Capture the cell that displays the provided text and extract its (X, Y) central coordinate. 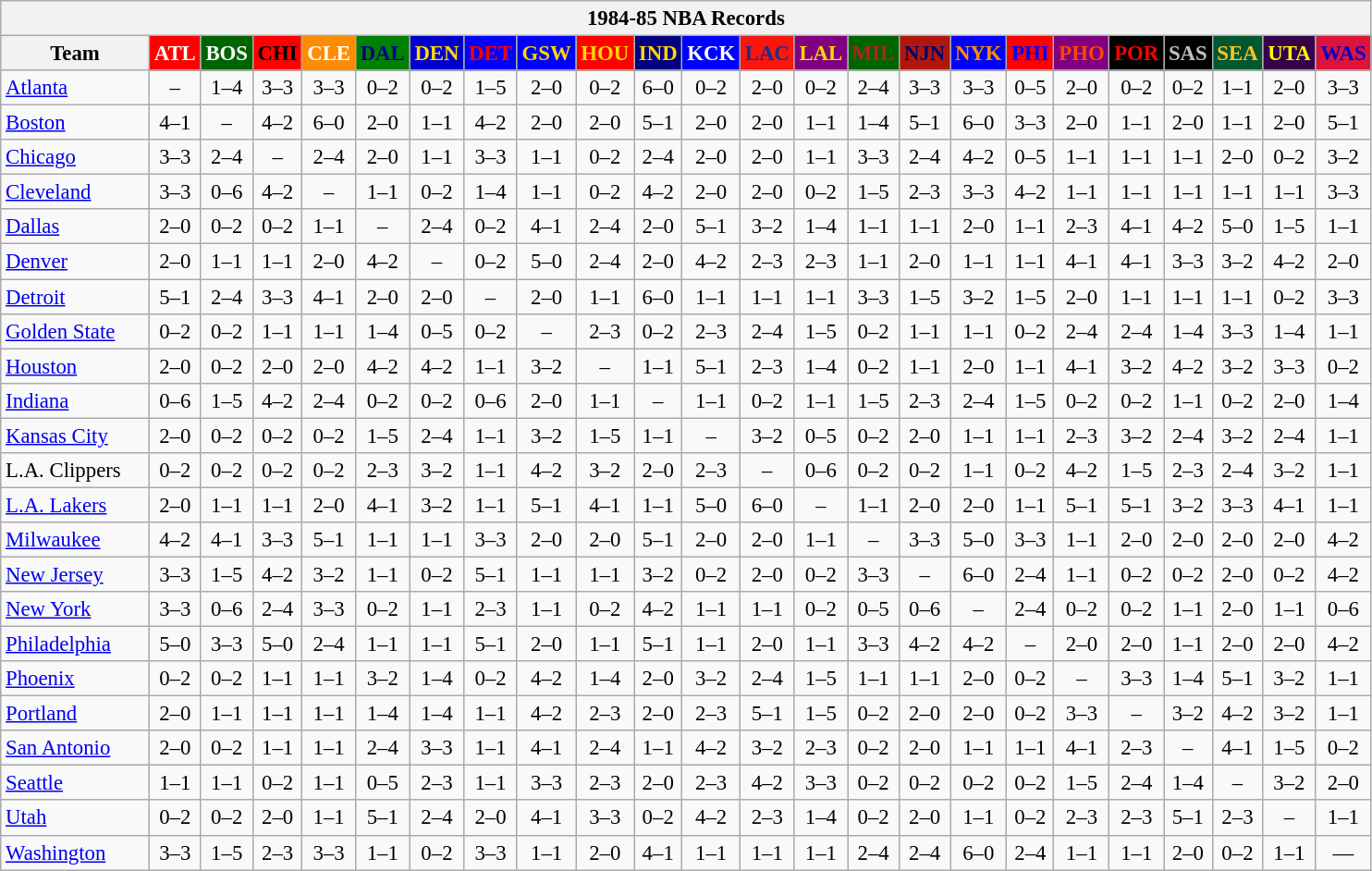
POR (1137, 54)
San Antonio (76, 748)
L.A. Clippers (76, 471)
Boston (76, 123)
NYK (978, 54)
Golden State (76, 331)
Phoenix (76, 679)
Washington (76, 853)
Milwaukee (76, 540)
HOU (605, 54)
CHI (277, 54)
Kansas City (76, 435)
PHO (1082, 54)
DET (490, 54)
Team (76, 54)
SAS (1188, 54)
Indiana (76, 400)
New York (76, 609)
Philadelphia (76, 644)
UTA (1289, 54)
GSW (546, 54)
NJN (925, 54)
CLE (329, 54)
New Jersey (76, 574)
— (1343, 853)
PHI (1030, 54)
Utah (76, 818)
1984-85 NBA Records (686, 18)
Cleveland (76, 192)
BOS (227, 54)
DEN (436, 54)
MIL (874, 54)
SEA (1237, 54)
LAC (767, 54)
ATL (175, 54)
LAL (821, 54)
Portland (76, 714)
Denver (76, 262)
Dallas (76, 227)
IND (658, 54)
WAS (1343, 54)
Chicago (76, 157)
DAL (383, 54)
Atlanta (76, 88)
Seattle (76, 783)
Detroit (76, 297)
Houston (76, 366)
KCK (712, 54)
L.A. Lakers (76, 505)
